Scan for the cell matching the given text and deliver its [X, Y] coordinate at center. 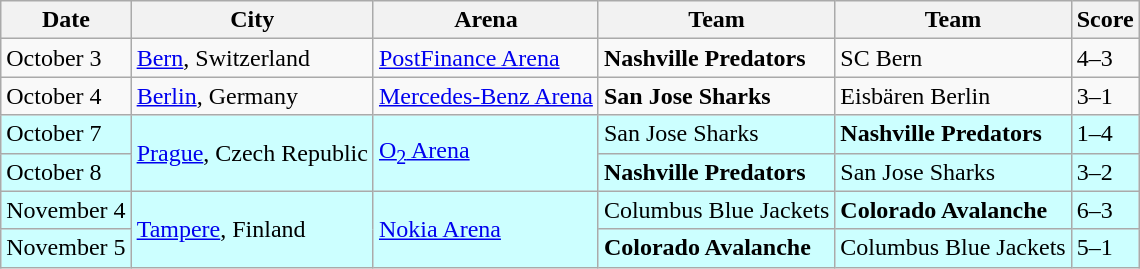
Tampere, Finland [252, 229]
October 3 [66, 58]
Berlin, Germany [252, 96]
O2 Arena [486, 153]
Date [66, 20]
6–3 [1105, 210]
PostFinance Arena [486, 58]
Nokia Arena [486, 229]
SC Bern [953, 58]
Eisbären Berlin [953, 96]
Bern, Switzerland [252, 58]
November 4 [66, 210]
November 5 [66, 248]
1–4 [1105, 134]
Prague, Czech Republic [252, 153]
City [252, 20]
October 7 [66, 134]
Arena [486, 20]
5–1 [1105, 248]
Score [1105, 20]
Mercedes-Benz Arena [486, 96]
4–3 [1105, 58]
3–2 [1105, 172]
3–1 [1105, 96]
October 4 [66, 96]
October 8 [66, 172]
